Find where the given text appears and provide that cell's center as (x, y) coordinate. 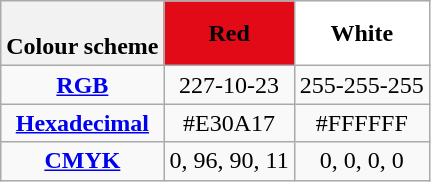
#E30A17 (229, 123)
#FFFFFF (362, 123)
White (362, 34)
227-10-23 (229, 85)
Colour scheme (82, 34)
0, 96, 90, 11 (229, 161)
255-255-255 (362, 85)
Red (229, 34)
Hexadecimal (82, 123)
CMYK (82, 161)
RGB (82, 85)
0, 0, 0, 0 (362, 161)
